Return [X, Y] of the center of cell containing provided text 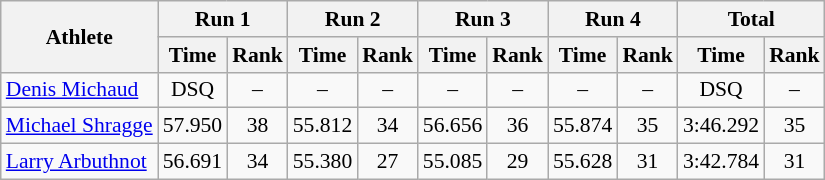
Denis Michaud [80, 90]
36 [518, 126]
55.812 [322, 126]
Larry Arbuthnot [80, 162]
Run 2 [353, 19]
55.085 [452, 162]
Total [752, 19]
Run 3 [483, 19]
3:46.292 [721, 126]
55.380 [322, 162]
Michael Shragge [80, 126]
3:42.784 [721, 162]
55.874 [582, 126]
56.656 [452, 126]
57.950 [192, 126]
29 [518, 162]
Athlete [80, 36]
56.691 [192, 162]
38 [258, 126]
55.628 [582, 162]
Run 1 [223, 19]
Run 4 [613, 19]
27 [388, 162]
